Determine the [X, Y] coordinate at the center of the cell enclosing the given text.  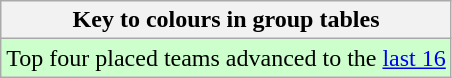
Top four placed teams advanced to the last 16 [226, 58]
Key to colours in group tables [226, 20]
